Scan for the cell matching the given text and deliver its [X, Y] coordinate at center. 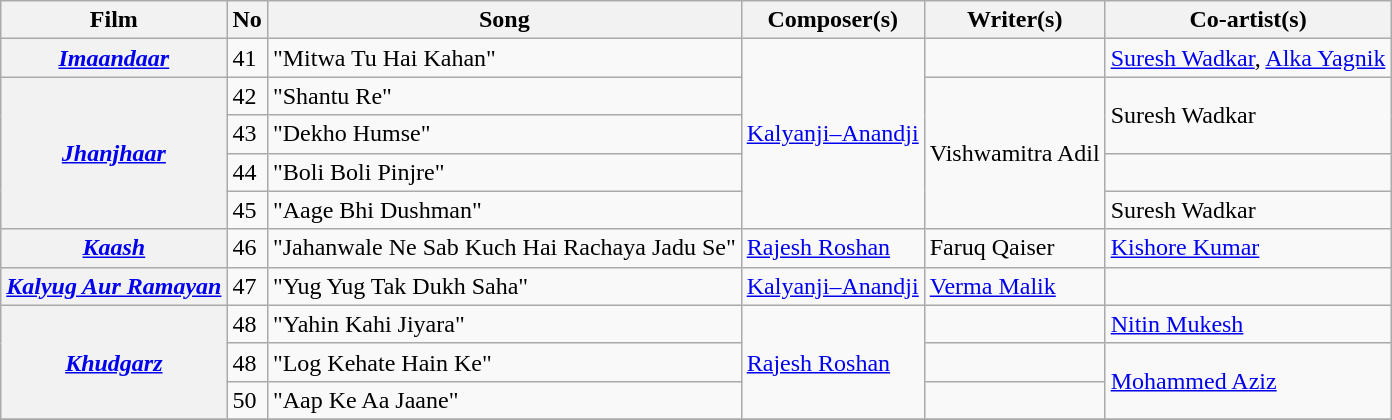
Imaandaar [114, 58]
"Dekho Humse" [504, 134]
Khudgarz [114, 362]
"Mitwa Tu Hai Kahan" [504, 58]
Writer(s) [1014, 20]
"Yug Yug Tak Dukh Saha" [504, 286]
"Shantu Re" [504, 96]
No [247, 20]
50 [247, 400]
Vishwamitra Adil [1014, 153]
"Jahanwale Ne Sab Kuch Hai Rachaya Jadu Se" [504, 248]
Kaash [114, 248]
Co-artist(s) [1248, 20]
43 [247, 134]
44 [247, 172]
47 [247, 286]
Verma Malik [1014, 286]
Kalyug Aur Ramayan [114, 286]
Faruq Qaiser [1014, 248]
46 [247, 248]
45 [247, 210]
42 [247, 96]
Composer(s) [832, 20]
41 [247, 58]
Kishore Kumar [1248, 248]
Song [504, 20]
Nitin Mukesh [1248, 324]
Film [114, 20]
"Aage Bhi Dushman" [504, 210]
"Aap Ke Aa Jaane" [504, 400]
"Log Kehate Hain Ke" [504, 362]
Jhanjhaar [114, 153]
"Yahin Kahi Jiyara" [504, 324]
Mohammed Aziz [1248, 381]
"Boli Boli Pinjre" [504, 172]
Suresh Wadkar, Alka Yagnik [1248, 58]
